From the cell containing the given text, extract its center point as [x, y] coordinate. 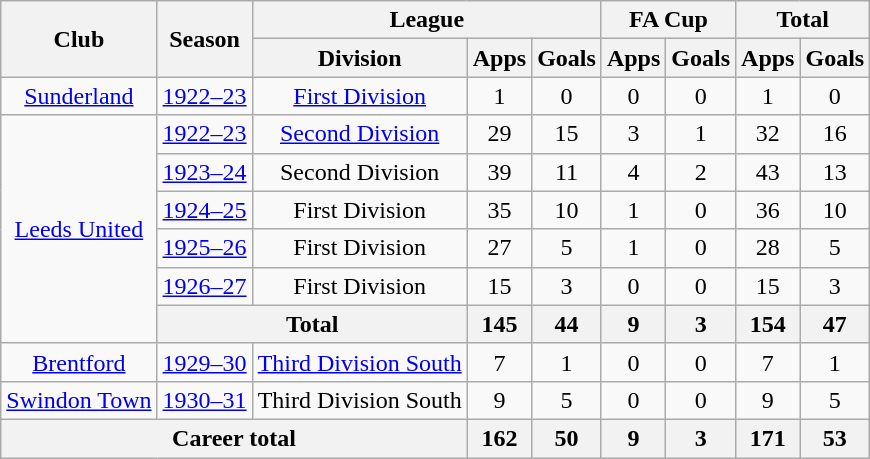
35 [499, 210]
Career total [234, 438]
League [426, 20]
Leeds United [79, 229]
44 [567, 324]
1930–31 [204, 400]
27 [499, 248]
Brentford [79, 362]
4 [633, 172]
29 [499, 134]
1923–24 [204, 172]
Division [360, 58]
53 [835, 438]
Swindon Town [79, 400]
1925–26 [204, 248]
32 [768, 134]
47 [835, 324]
1924–25 [204, 210]
162 [499, 438]
13 [835, 172]
16 [835, 134]
Sunderland [79, 96]
1929–30 [204, 362]
Season [204, 39]
1926–27 [204, 286]
39 [499, 172]
171 [768, 438]
28 [768, 248]
36 [768, 210]
FA Cup [668, 20]
154 [768, 324]
11 [567, 172]
Club [79, 39]
50 [567, 438]
145 [499, 324]
43 [768, 172]
2 [701, 172]
